Search for the cell housing the specified text and yield its [x, y] center coordinate. 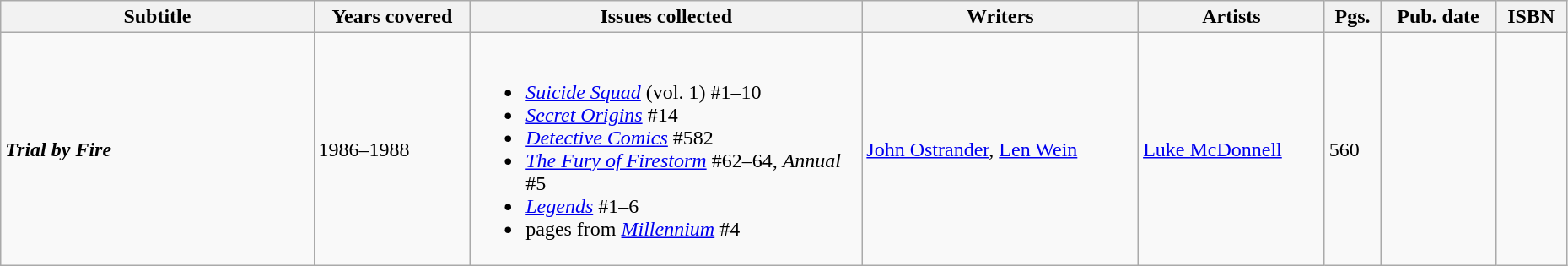
Pub. date [1438, 17]
John Ostrander, Len Wein [1000, 149]
Writers [1000, 17]
Subtitle [157, 17]
Trial by Fire [157, 149]
Suicide Squad (vol. 1) #1–10Secret Origins #14Detective Comics #582The Fury of Firestorm #62–64, Annual #5Legends #1–6pages from Millennium #4 [666, 149]
ISBN [1531, 17]
Artists [1231, 17]
560 [1353, 149]
Pgs. [1353, 17]
Luke McDonnell [1231, 149]
Issues collected [666, 17]
1986–1988 [392, 149]
Years covered [392, 17]
